For the text-containing cell, return its midpoint in [x, y] coordinate format. 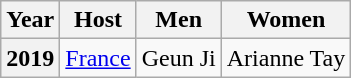
France [98, 58]
Host [98, 20]
Year [30, 20]
Men [178, 20]
Women [286, 20]
Arianne Tay [286, 58]
Geun Ji [178, 58]
2019 [30, 58]
